Determine the (X, Y) coordinate at the center of the cell enclosing the given text.  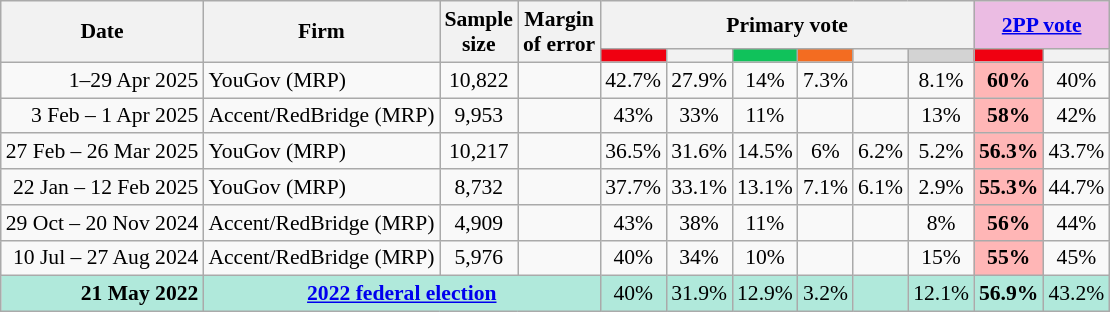
10 Jul – 27 Aug 2024 (102, 258)
5,976 (479, 258)
2.9% (941, 187)
56.9% (1008, 294)
3.2% (826, 294)
44.7% (1076, 187)
21 May 2022 (102, 294)
55% (1008, 258)
6% (826, 152)
43.7% (1076, 152)
56.3% (1008, 152)
8% (941, 223)
1–29 Apr 2025 (102, 80)
36.5% (633, 152)
12.9% (765, 294)
60% (1008, 80)
37.7% (633, 187)
27.9% (699, 80)
Samplesize (479, 32)
5.2% (941, 152)
34% (699, 258)
9,953 (479, 116)
15% (941, 258)
10,217 (479, 152)
6.2% (880, 152)
56% (1008, 223)
12.1% (941, 294)
Firm (321, 32)
27 Feb – 26 Mar 2025 (102, 152)
22 Jan – 12 Feb 2025 (102, 187)
Marginof error (559, 32)
13.1% (765, 187)
14.5% (765, 152)
42% (1076, 116)
13% (941, 116)
58% (1008, 116)
10,822 (479, 80)
8,732 (479, 187)
45% (1076, 258)
2PP vote (1042, 25)
Primary vote (787, 25)
31.6% (699, 152)
6.1% (880, 187)
3 Feb – 1 Apr 2025 (102, 116)
33% (699, 116)
38% (699, 223)
7.3% (826, 80)
42.7% (633, 80)
7.1% (826, 187)
55.3% (1008, 187)
8.1% (941, 80)
14% (765, 80)
Date (102, 32)
29 Oct – 20 Nov 2024 (102, 223)
43.2% (1076, 294)
33.1% (699, 187)
10% (765, 258)
4,909 (479, 223)
2022 federal election (402, 294)
31.9% (699, 294)
44% (1076, 223)
